Identify which cell holds the provided text, then report its (x, y) central coordinate. 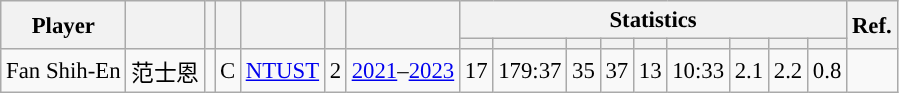
2.2 (788, 71)
Player (64, 25)
35 (584, 71)
2 (335, 71)
2.1 (748, 71)
2021–2023 (402, 71)
Statistics (652, 20)
0.8 (828, 71)
Fan Shih-En (64, 71)
179:37 (530, 71)
范士恩 (165, 71)
C (228, 71)
Ref. (872, 25)
13 (650, 71)
NTUST (282, 71)
10:33 (698, 71)
17 (476, 71)
37 (616, 71)
